Search for the cell housing the specified text and yield its (X, Y) center coordinate. 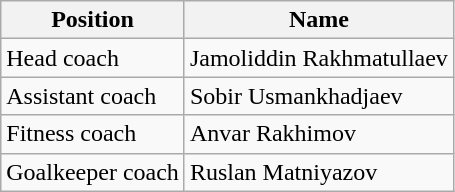
Name (318, 20)
Fitness coach (93, 134)
Jamoliddin Rakhmatullaev (318, 58)
Assistant coach (93, 96)
Ruslan Matniyazov (318, 172)
Anvar Rakhimov (318, 134)
Goalkeeper coach (93, 172)
Sobir Usmankhadjaev (318, 96)
Head coach (93, 58)
Position (93, 20)
